Detect which cell encompasses the target text, then output its (X, Y) center coordinate. 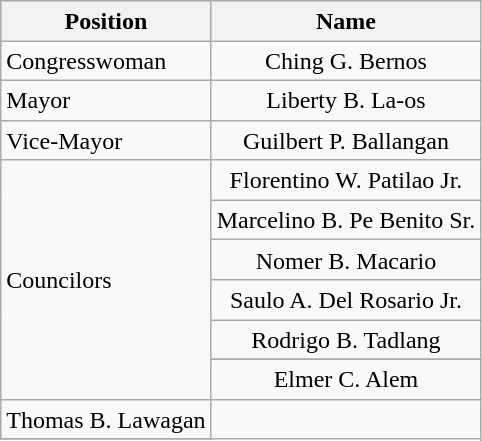
Florentino W. Patilao Jr. (346, 180)
Ching G. Bernos (346, 61)
Elmer C. Alem (346, 379)
Congresswoman (106, 61)
Marcelino B. Pe Benito Sr. (346, 220)
Vice-Mayor (106, 140)
Liberty B. La-os (346, 100)
Position (106, 21)
Saulo A. Del Rosario Jr. (346, 300)
Thomas B. Lawagan (106, 419)
Guilbert P. Ballangan (346, 140)
Councilors (106, 280)
Mayor (106, 100)
Rodrigo B. Tadlang (346, 340)
Nomer B. Macario (346, 260)
Name (346, 21)
